Search for the cell housing the specified text and yield its (X, Y) center coordinate. 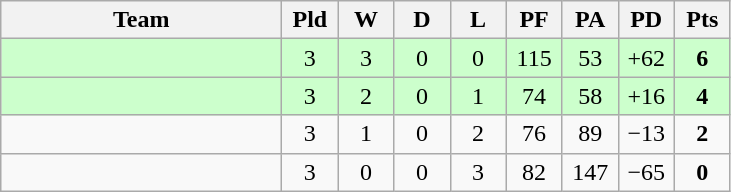
Team (142, 20)
82 (534, 172)
Pld (310, 20)
−13 (646, 134)
115 (534, 58)
PF (534, 20)
147 (590, 172)
W (366, 20)
Pts (702, 20)
+16 (646, 96)
−65 (646, 172)
4 (702, 96)
76 (534, 134)
74 (534, 96)
6 (702, 58)
D (422, 20)
PA (590, 20)
58 (590, 96)
L (478, 20)
+62 (646, 58)
53 (590, 58)
PD (646, 20)
89 (590, 134)
